Find where the given text appears and provide that cell's center as (X, Y) coordinate. 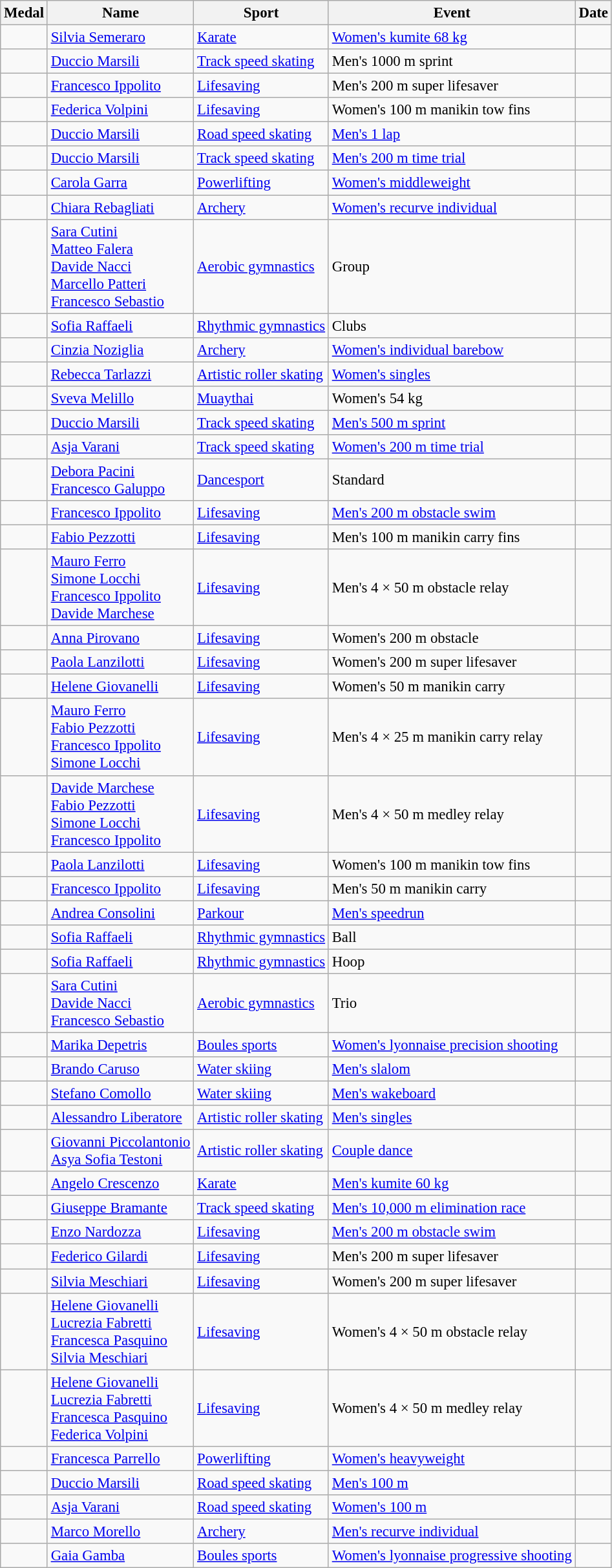
Cinzia Noziglia (120, 350)
Couple dance (452, 1151)
Men's 4 × 25 m manikin carry relay (452, 738)
Women's 4 × 50 m obstacle relay (452, 1331)
Men's 200 m time trial (452, 158)
Dancesport (261, 479)
Carola Garra (120, 183)
Women's recurve individual (452, 207)
Debora PaciniFrancesco Galuppo (120, 479)
Medal (25, 13)
Angelo Crescenzo (120, 1184)
Giovanni PiccolantonioAsya Sofia Testoni (120, 1151)
Event (452, 13)
Parkour (261, 913)
Group (452, 266)
Sveva Melillo (120, 399)
Mauro FerroSimone LocchiFrancesco IppolitoDavide Marchese (120, 588)
Marco Morello (120, 1531)
Men's 1000 m sprint (452, 61)
Andrea Consolini (120, 913)
Davide MarcheseFabio PezzottiSimone LocchiFrancesco Ippolito (120, 814)
Mauro FerroFabio PezzottiFrancesco IppolitoSimone Locchi (120, 738)
Name (120, 13)
Muaythai (261, 399)
Marika Depetris (120, 1045)
Brando Caruso (120, 1069)
Federica Volpini (120, 110)
Enzo Nardozza (120, 1232)
Women's kumite 68 kg (452, 37)
Helene GiovanelliLucrezia FabrettiFrancesca PasquinoSilvia Meschiari (120, 1331)
Trio (452, 1003)
Men's 100 m manikin carry fins (452, 538)
Women's individual barebow (452, 350)
Men's singles (452, 1118)
Women's heavyweight (452, 1458)
Silvia Meschiari (120, 1281)
Women's 200 m obstacle (452, 638)
Hoop (452, 961)
Women's 200 m time trial (452, 447)
Anna Pirovano (120, 638)
Alessandro Liberatore (120, 1118)
Federico Gilardi (120, 1257)
Men's 500 m sprint (452, 423)
Women's lyonnaise precision shooting (452, 1045)
Women's 54 kg (452, 399)
Women's 100 m (452, 1507)
Women's 4 × 50 m medley relay (452, 1408)
Men's 50 m manikin carry (452, 888)
Standard (452, 479)
Clubs (452, 326)
Men's 100 m (452, 1483)
Helene Giovanelli (120, 687)
Men's recurve individual (452, 1531)
Gaia Gamba (120, 1556)
Men's slalom (452, 1069)
Helene GiovanelliLucrezia FabrettiFrancesca PasquinoFederica Volpini (120, 1408)
Giuseppe Bramante (120, 1208)
Sara CutiniMatteo FaleraDavide NacciMarcello PatteriFrancesco Sebastio (120, 266)
Women's lyonnaise progressive shooting (452, 1556)
Men's 1 lap (452, 134)
Women's singles (452, 374)
Sara CutiniDavide NacciFrancesco Sebastio (120, 1003)
Men's 4 × 50 m medley relay (452, 814)
Men's wakeboard (452, 1094)
Stefano Comollo (120, 1094)
Men's 10,000 m elimination race (452, 1208)
Women's middleweight (452, 183)
Rebecca Tarlazzi (120, 374)
Fabio Pezzotti (120, 538)
Francesca Parrello (120, 1458)
Silvia Semeraro (120, 37)
Women's 50 m manikin carry (452, 687)
Men's kumite 60 kg (452, 1184)
Sport (261, 13)
Men's 4 × 50 m obstacle relay (452, 588)
Date (593, 13)
Men's speedrun (452, 913)
Chiara Rebagliati (120, 207)
Ball (452, 937)
